Provide the (X, Y) coordinate of the cell's center where the given text is located.  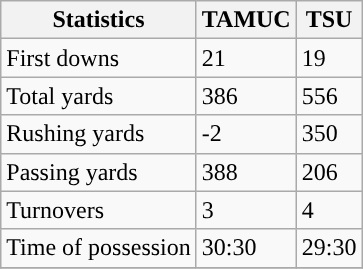
Rushing yards (99, 134)
388 (246, 172)
4 (329, 210)
556 (329, 96)
Passing yards (99, 172)
21 (246, 58)
386 (246, 96)
19 (329, 58)
TSU (329, 20)
Total yards (99, 96)
350 (329, 134)
206 (329, 172)
3 (246, 210)
Turnovers (99, 210)
-2 (246, 134)
TAMUC (246, 20)
30:30 (246, 248)
Statistics (99, 20)
First downs (99, 58)
Time of possession (99, 248)
29:30 (329, 248)
